Capture the cell that displays the provided text and extract its (x, y) central coordinate. 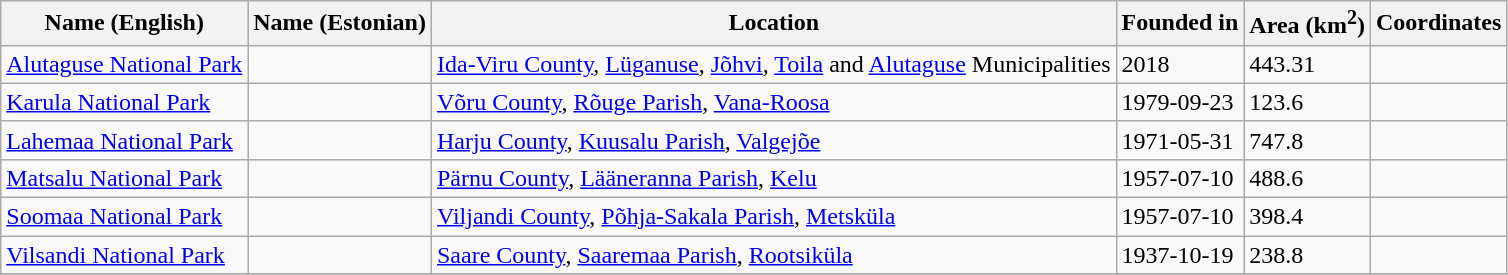
Soomaa National Park (124, 217)
398.4 (1308, 217)
Name (English) (124, 24)
123.6 (1308, 102)
Name (Estonian) (340, 24)
Matsalu National Park (124, 178)
1971-05-31 (1180, 140)
1937-10-19 (1180, 255)
Saare County, Saaremaa Parish, Rootsiküla (774, 255)
Harju County, Kuusalu Parish, Valgejõe (774, 140)
488.6 (1308, 178)
Location (774, 24)
Pärnu County, Lääneranna Parish, Kelu (774, 178)
Alutaguse National Park (124, 64)
Viljandi County, Põhja-Sakala Parish, Metsküla (774, 217)
Founded in (1180, 24)
Vilsandi National Park (124, 255)
Coordinates (1438, 24)
443.31 (1308, 64)
1979-09-23 (1180, 102)
747.8 (1308, 140)
Lahemaa National Park (124, 140)
2018 (1180, 64)
238.8 (1308, 255)
Ida-Viru County, Lüganuse, Jõhvi, Toila and Alutaguse Municipalities (774, 64)
Area (km2) (1308, 24)
Karula National Park (124, 102)
Võru County, Rõuge Parish, Vana-Roosa (774, 102)
